For the text-containing cell, return its midpoint in [X, Y] coordinate format. 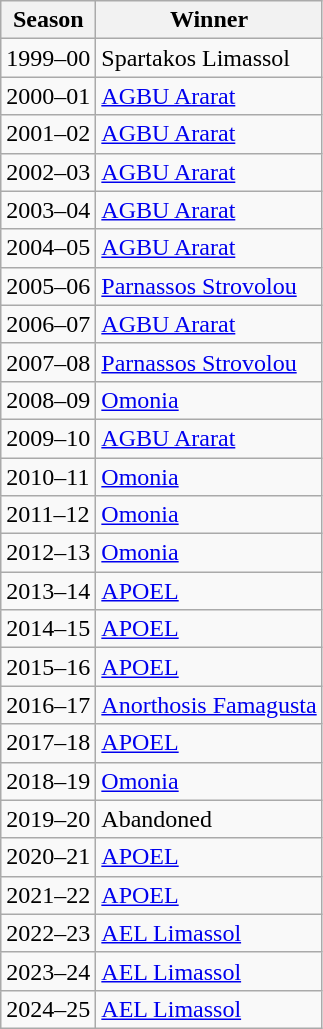
2019–20 [48, 819]
2000–01 [48, 96]
2013–14 [48, 591]
2010–11 [48, 477]
1999–00 [48, 58]
2012–13 [48, 553]
2011–12 [48, 515]
2015–16 [48, 667]
2023–24 [48, 971]
2001–02 [48, 134]
Spartakos Limassol [209, 58]
2006–07 [48, 324]
2008–09 [48, 400]
Winner [209, 20]
2007–08 [48, 362]
2003–04 [48, 210]
2020–21 [48, 857]
Anorthosis Famagusta [209, 705]
2014–15 [48, 629]
2002–03 [48, 172]
Abandoned [209, 819]
Season [48, 20]
2018–19 [48, 781]
2009–10 [48, 438]
2021–22 [48, 895]
2004–05 [48, 248]
2005–06 [48, 286]
2024–25 [48, 1009]
2022–23 [48, 933]
2016–17 [48, 705]
2017–18 [48, 743]
